Search for the cell housing the specified text and yield its (X, Y) center coordinate. 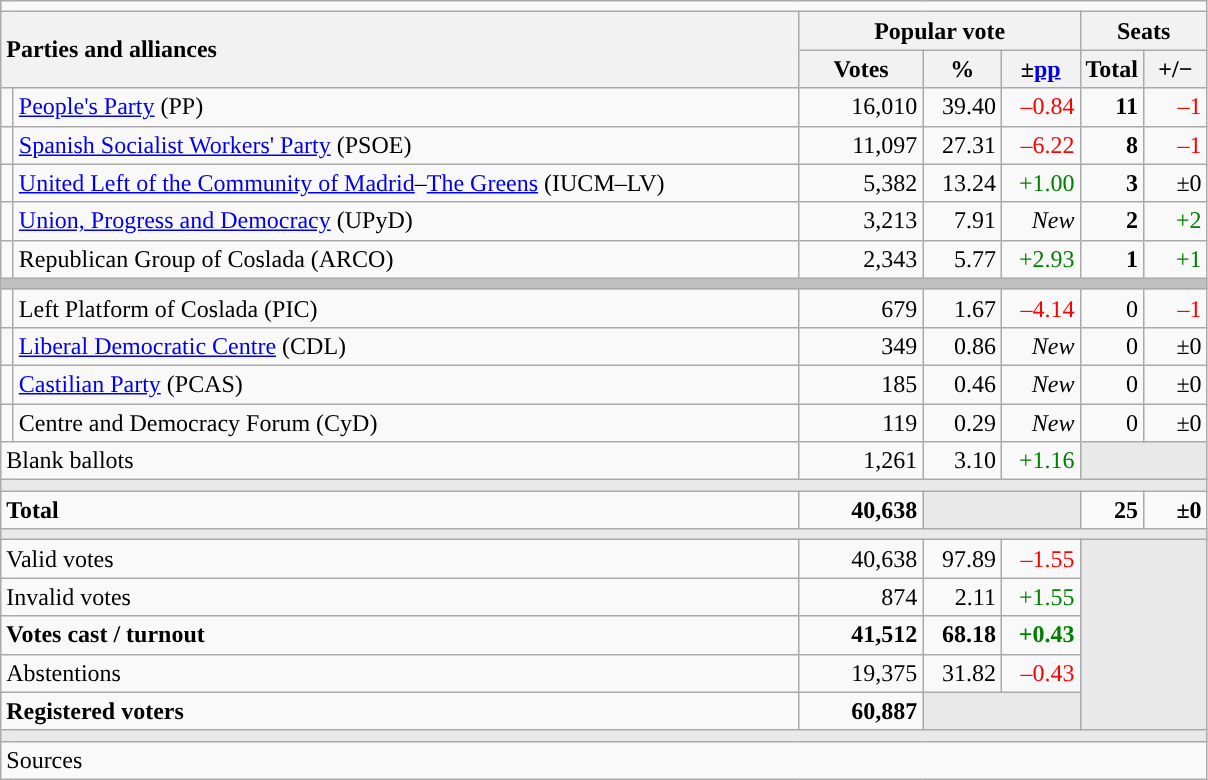
1.67 (962, 308)
3.10 (962, 461)
Invalid votes (400, 597)
2,343 (861, 259)
+0.43 (1040, 635)
Valid votes (400, 559)
5,382 (861, 183)
+/− (1176, 69)
31.82 (962, 673)
Sources (604, 760)
1,261 (861, 461)
2.11 (962, 597)
United Left of the Community of Madrid–The Greens (IUCM–LV) (406, 183)
349 (861, 346)
0.46 (962, 384)
Liberal Democratic Centre (CDL) (406, 346)
Left Platform of Coslada (PIC) (406, 308)
Spanish Socialist Workers' Party (PSOE) (406, 145)
–4.14 (1040, 308)
Registered voters (400, 711)
–1.55 (1040, 559)
16,010 (861, 107)
1 (1112, 259)
874 (861, 597)
0.29 (962, 423)
11,097 (861, 145)
3 (1112, 183)
Republican Group of Coslada (ARCO) (406, 259)
27.31 (962, 145)
–0.84 (1040, 107)
39.40 (962, 107)
–0.43 (1040, 673)
13.24 (962, 183)
7.91 (962, 221)
Union, Progress and Democracy (UPyD) (406, 221)
Centre and Democracy Forum (CyD) (406, 423)
119 (861, 423)
Seats (1144, 31)
Votes cast / turnout (400, 635)
% (962, 69)
+2.93 (1040, 259)
People's Party (PP) (406, 107)
+1.16 (1040, 461)
3,213 (861, 221)
679 (861, 308)
8 (1112, 145)
185 (861, 384)
11 (1112, 107)
+1.55 (1040, 597)
–6.22 (1040, 145)
41,512 (861, 635)
68.18 (962, 635)
0.86 (962, 346)
+1 (1176, 259)
+1.00 (1040, 183)
Popular vote (940, 31)
Abstentions (400, 673)
5.77 (962, 259)
25 (1112, 510)
Blank ballots (400, 461)
60,887 (861, 711)
+2 (1176, 221)
Votes (861, 69)
Castilian Party (PCAS) (406, 384)
±pp (1040, 69)
19,375 (861, 673)
2 (1112, 221)
Parties and alliances (400, 50)
97.89 (962, 559)
